Return [X, Y] of the center of cell containing provided text 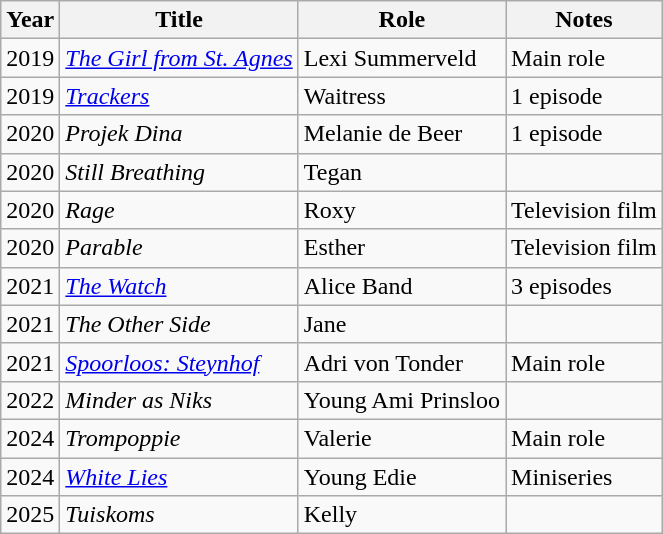
Tegan [402, 172]
Role [402, 20]
White Lies [179, 477]
Waitress [402, 96]
Adri von Tonder [402, 362]
Valerie [402, 438]
Title [179, 20]
Year [30, 20]
Notes [584, 20]
The Watch [179, 286]
Esther [402, 248]
Kelly [402, 515]
Spoorloos: Steynhof [179, 362]
2025 [30, 515]
Trackers [179, 96]
Trompoppie [179, 438]
Miniseries [584, 477]
Jane [402, 324]
Projek Dina [179, 134]
The Girl from St. Agnes [179, 58]
Still Breathing [179, 172]
Tuiskoms [179, 515]
Young Edie [402, 477]
Minder as Niks [179, 400]
The Other Side [179, 324]
2022 [30, 400]
Young Ami Prinsloo [402, 400]
Melanie de Beer [402, 134]
Alice Band [402, 286]
Roxy [402, 210]
Rage [179, 210]
Parable [179, 248]
3 episodes [584, 286]
Lexi Summerveld [402, 58]
